Return [x, y] of the center of cell containing provided text 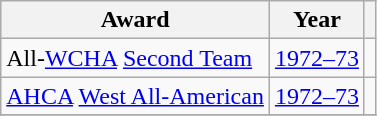
Award [136, 20]
All-WCHA Second Team [136, 58]
Year [316, 20]
AHCA West All-American [136, 96]
